Extract the (x, y) coordinate from the center of the cell holding the provided text.  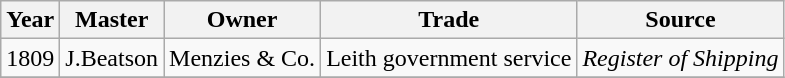
J.Beatson (112, 58)
Master (112, 20)
Menzies & Co. (242, 58)
1809 (30, 58)
Source (680, 20)
Year (30, 20)
Owner (242, 20)
Register of Shipping (680, 58)
Leith government service (449, 58)
Trade (449, 20)
